For the text-containing cell, return its midpoint in (X, Y) coordinate format. 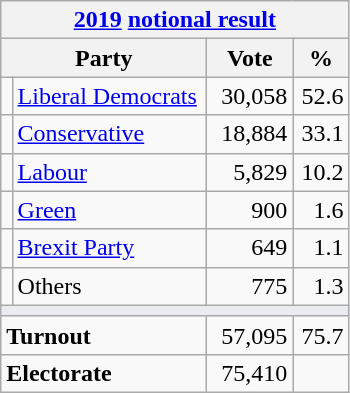
Vote (250, 58)
Liberal Democrats (110, 96)
30,058 (250, 96)
52.6 (321, 96)
18,884 (250, 134)
10.2 (321, 172)
75.7 (321, 335)
Party (104, 58)
% (321, 58)
75,410 (250, 373)
775 (250, 286)
1.3 (321, 286)
649 (250, 248)
Electorate (104, 373)
33.1 (321, 134)
Turnout (104, 335)
Conservative (110, 134)
1.1 (321, 248)
Green (110, 210)
Labour (110, 172)
Others (110, 286)
2019 notional result (175, 20)
Brexit Party (110, 248)
5,829 (250, 172)
1.6 (321, 210)
900 (250, 210)
57,095 (250, 335)
